Detect which cell encompasses the target text, then output its (x, y) center coordinate. 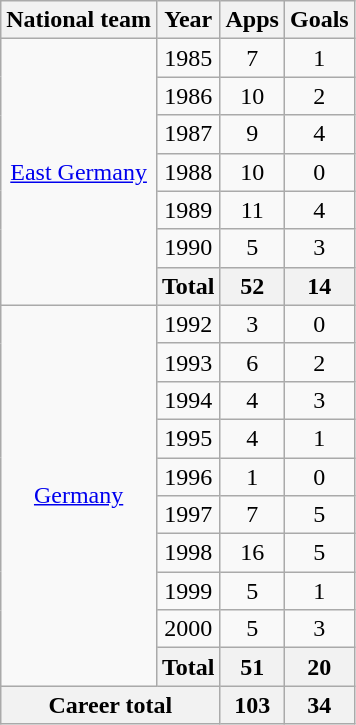
1997 (188, 515)
14 (319, 286)
9 (252, 134)
1993 (188, 362)
1988 (188, 172)
2000 (188, 629)
1989 (188, 210)
1992 (188, 324)
1994 (188, 400)
16 (252, 553)
1990 (188, 248)
1986 (188, 96)
103 (252, 705)
National team (79, 20)
51 (252, 667)
34 (319, 705)
1998 (188, 553)
Career total (110, 705)
Year (188, 20)
East Germany (79, 172)
1995 (188, 438)
6 (252, 362)
1987 (188, 134)
1996 (188, 477)
1985 (188, 58)
1999 (188, 591)
Goals (319, 20)
Apps (252, 20)
11 (252, 210)
20 (319, 667)
52 (252, 286)
Germany (79, 496)
